Capture the cell that displays the provided text and extract its (X, Y) central coordinate. 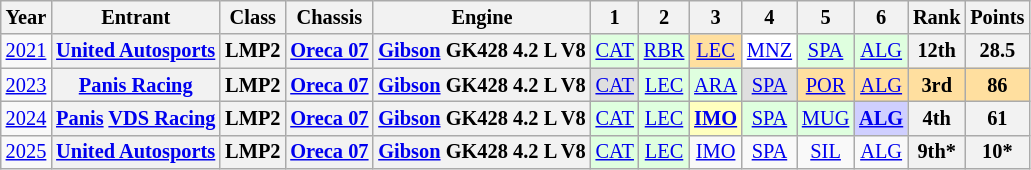
2025 (26, 152)
Class (252, 17)
5 (826, 17)
RBR (664, 51)
Chassis (329, 17)
6 (881, 17)
MUG (826, 118)
10* (997, 152)
Entrant (136, 17)
MNZ (770, 51)
Engine (482, 17)
3 (716, 17)
4th (936, 118)
12th (936, 51)
Panis Racing (136, 85)
61 (997, 118)
Panis VDS Racing (136, 118)
SIL (826, 152)
POR (826, 85)
2 (664, 17)
86 (997, 85)
9th* (936, 152)
ARA (716, 85)
2023 (26, 85)
28.5 (997, 51)
2024 (26, 118)
Points (997, 17)
4 (770, 17)
Rank (936, 17)
Year (26, 17)
3rd (936, 85)
1 (615, 17)
2021 (26, 51)
